Find where the given text appears and provide that cell's center as [X, Y] coordinate. 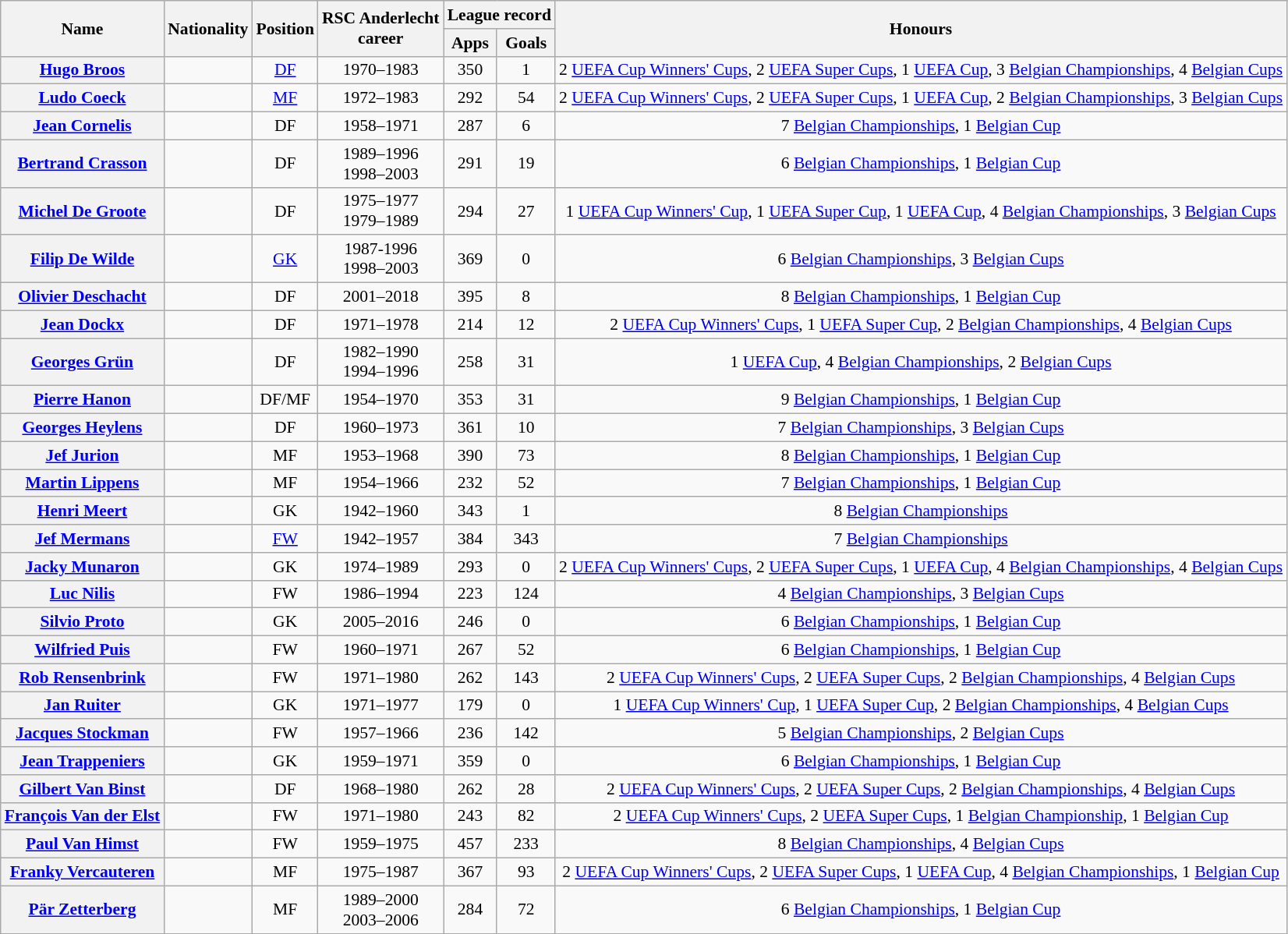
2 UEFA Cup Winners' Cups, 2 UEFA Super Cups, 1 UEFA Cup, 4 Belgian Championships, 4 Belgian Cups [921, 567]
293 [471, 567]
10 [525, 428]
1958–1971 [380, 126]
Luc Nilis [83, 594]
2005–2016 [380, 622]
72 [525, 909]
2 UEFA Cup Winners' Cups, 2 UEFA Super Cups, 1 UEFA Cup, 2 Belgian Championships, 3 Belgian Cups [921, 98]
395 [471, 297]
258 [471, 362]
1953–1968 [380, 455]
223 [471, 594]
Georges Grün [83, 362]
214 [471, 324]
Jean Trappeniers [83, 761]
2 UEFA Cup Winners' Cups, 2 UEFA Super Cups, 1 UEFA Cup, 3 Belgian Championships, 4 Belgian Cups [921, 70]
27 [525, 211]
Rob Rensenbrink [83, 678]
Hugo Broos [83, 70]
1942–1957 [380, 539]
Name [83, 28]
Michel De Groote [83, 211]
Henri Meert [83, 511]
1982–19901994–1996 [380, 362]
2001–2018 [380, 297]
Jef Mermans [83, 539]
267 [471, 650]
367 [471, 872]
Honours [921, 28]
Gilbert Van Binst [83, 789]
Jacky Munaron [83, 567]
6 Belgian Championships, 3 Belgian Cups [921, 259]
Paul Van Himst [83, 844]
143 [525, 678]
12 [525, 324]
73 [525, 455]
1 UEFA Cup, 4 Belgian Championships, 2 Belgian Cups [921, 362]
350 [471, 70]
1971–1977 [380, 706]
Wilfried Puis [83, 650]
142 [525, 734]
1954–1970 [380, 400]
284 [471, 909]
1987-19961998–2003 [380, 259]
Silvio Proto [83, 622]
1989–20002003–2006 [380, 909]
82 [525, 816]
457 [471, 844]
Ludo Coeck [83, 98]
384 [471, 539]
390 [471, 455]
League record [499, 15]
1989–19961998–2003 [380, 164]
124 [525, 594]
Jean Dockx [83, 324]
Position [285, 28]
1 UEFA Cup Winners' Cup, 1 UEFA Super Cup, 1 UEFA Cup, 4 Belgian Championships, 3 Belgian Cups [921, 211]
Filip De Wilde [83, 259]
179 [471, 706]
54 [525, 98]
2 UEFA Cup Winners' Cups, 2 UEFA Super Cups, 1 Belgian Championship, 1 Belgian Cup [921, 816]
2 UEFA Cup Winners' Cups, 2 UEFA Super Cups, 1 UEFA Cup, 4 Belgian Championships, 1 Belgian Cup [921, 872]
1974–1989 [380, 567]
19 [525, 164]
8 [525, 297]
292 [471, 98]
1972–1983 [380, 98]
Pär Zetterberg [83, 909]
359 [471, 761]
Pierre Hanon [83, 400]
1 UEFA Cup Winners' Cup, 1 UEFA Super Cup, 2 Belgian Championships, 4 Belgian Cups [921, 706]
Martin Lippens [83, 483]
DF/MF [285, 400]
291 [471, 164]
353 [471, 400]
Olivier Deschacht [83, 297]
243 [471, 816]
6 [525, 126]
232 [471, 483]
93 [525, 872]
369 [471, 259]
Jacques Stockman [83, 734]
5 Belgian Championships, 2 Belgian Cups [921, 734]
9 Belgian Championships, 1 Belgian Cup [921, 400]
246 [471, 622]
7 Belgian Championships, 3 Belgian Cups [921, 428]
1968–1980 [380, 789]
1975–19771979–1989 [380, 211]
RSC Anderlechtcareer [380, 28]
Jean Cornelis [83, 126]
Goals [525, 43]
236 [471, 734]
8 Belgian Championships, 4 Belgian Cups [921, 844]
Georges Heylens [83, 428]
1960–1973 [380, 428]
Bertrand Crasson [83, 164]
François Van der Elst [83, 816]
1957–1966 [380, 734]
1954–1966 [380, 483]
1959–1975 [380, 844]
1971–1978 [380, 324]
Apps [471, 43]
Franky Vercauteren [83, 872]
287 [471, 126]
1986–1994 [380, 594]
233 [525, 844]
Jan Ruiter [83, 706]
1942–1960 [380, 511]
2 UEFA Cup Winners' Cups, 1 UEFA Super Cup, 2 Belgian Championships, 4 Belgian Cups [921, 324]
1960–1971 [380, 650]
8 Belgian Championships [921, 511]
1970–1983 [380, 70]
7 Belgian Championships [921, 539]
294 [471, 211]
1959–1971 [380, 761]
1975–1987 [380, 872]
Nationality [207, 28]
Jef Jurion [83, 455]
4 Belgian Championships, 3 Belgian Cups [921, 594]
28 [525, 789]
361 [471, 428]
